Return the [x, y] coordinate for the center point of the cell that contains the specified text.  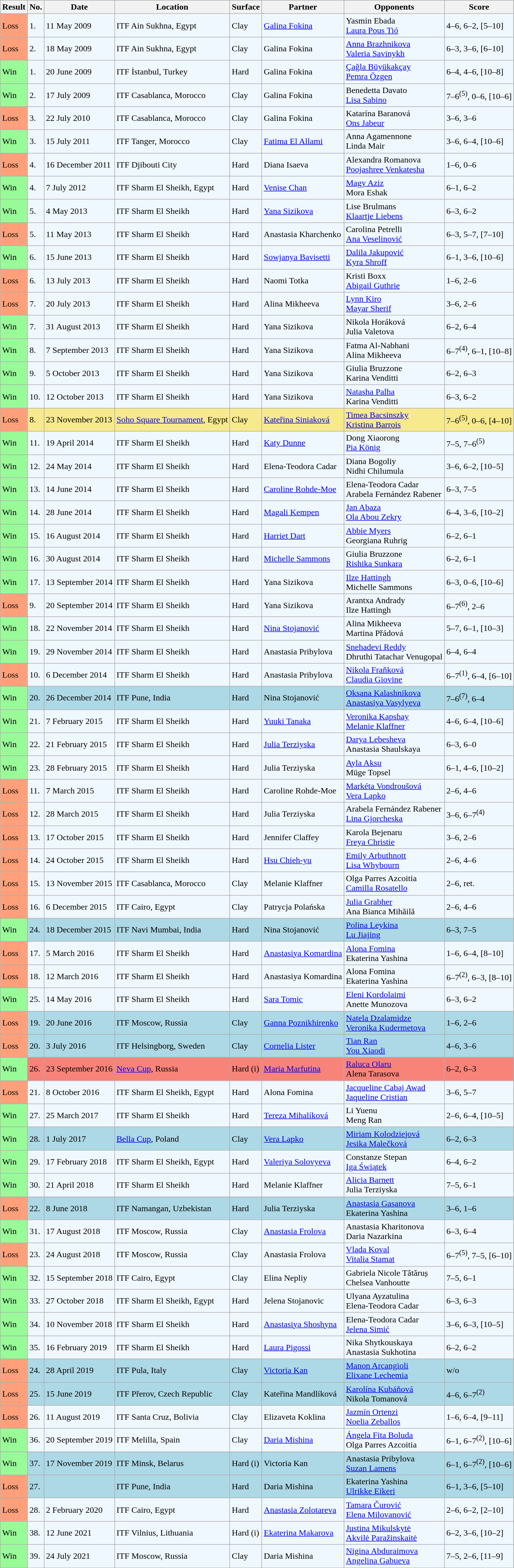
4–6, 6–4, [10–6] [479, 721]
Natela Dzalamidze Veronika Kudermetova [394, 1022]
Harriet Dart [303, 535]
20 September 2014 [79, 605]
Tamara Čurović Elena Milovanović [394, 1510]
Ángela Fita Boluda Olga Parres Azcoitia [394, 1440]
Anastasiya Shoshyna [303, 1324]
Ekaterina Yashina Ulrikke Eikeri [394, 1486]
1–6, 0–6 [479, 165]
3–6, 6–4, [10–6] [479, 141]
Çağla Büyükakçay Pemra Özgen [394, 72]
21 February 2015 [79, 744]
12 June 2021 [79, 1533]
6–2, 6–4 [479, 327]
Tereza Mihalíková [303, 1116]
Yuuki Tanaka [303, 721]
Sara Tomic [303, 999]
17 November 2019 [79, 1464]
23 September 2016 [79, 1069]
Dong Xiaorong Pia König [394, 443]
Emily Arbuthnott Lisa Whybourn [394, 860]
Manon Arcangioli Elixane Lechemia [394, 1370]
Ganna Poznikhirenko [303, 1022]
Jennifer Claffey [303, 837]
19 April 2014 [79, 443]
6–1, 4–6, [10–2] [479, 768]
22 November 2014 [79, 628]
Abbie Myers Georgiana Ruhrig [394, 535]
Neva Cup, Russia [172, 1069]
11 May 2013 [79, 234]
34. [36, 1324]
Arabela Fernández Rabener Lina Gjorcheska [394, 814]
6–3, 6–0 [479, 744]
Timea Bacsinszky Kristina Barrois [394, 420]
ITF Přerov, Czech Republic [172, 1394]
13 July 2013 [79, 280]
13 November 2015 [79, 883]
Valeriya Solovyeva [303, 1162]
Veronika Kapshay Melanie Klaffner [394, 721]
15 June 2019 [79, 1394]
Partner [303, 7]
16 December 2011 [79, 165]
12 October 2013 [79, 396]
15 July 2011 [79, 141]
5 March 2016 [79, 953]
Anastasia Gasanova Ekaterina Yashina [394, 1208]
3–6, 3–6 [479, 118]
31. [36, 1231]
6 December 2014 [79, 675]
Giulia Bruzzone Karina Venditti [394, 374]
Eleni Kordolaimi Anette Munozova [394, 999]
Elena-Teodora Cadar Arabela Fernández Rabener [394, 489]
Carolina Petrelli Ana Veselinović [394, 234]
Oksana Kalashnikova Anastasiya Vasylyeva [394, 698]
26 December 2014 [79, 698]
7–6(5), 0–6, [10–6] [479, 95]
20 June 2016 [79, 1022]
Venise Chan [303, 187]
Giulia Bruzzone Rishika Sunkara [394, 559]
Nikola Fraňková Claudia Giovine [394, 675]
Jan Abaza Ola Abou Zekry [394, 513]
12 March 2016 [79, 976]
Sowjanya Bavisetti [303, 257]
Kristi Boxx Abigail Guthrie [394, 280]
6–3, 0–6, [10–6] [479, 582]
Raluca Olaru Alena Tarasova [394, 1069]
Ulyana Ayzatulina Elena-Teodora Cadar [394, 1301]
16 February 2019 [79, 1347]
ITF Vilnius, Lithuania [172, 1533]
20 September 2019 [79, 1440]
ITF Minsk, Belarus [172, 1464]
2–6, ret. [479, 883]
Result [14, 7]
24 May 2014 [79, 466]
Patrycja Polańska [303, 907]
Magy Aziz Mora Eshak [394, 187]
Arantxa Andrady Ilze Hattingh [394, 605]
6–7(2), 6–3, [8–10] [479, 976]
24 August 2018 [79, 1255]
Nika Shytkouskaya Anastasia Sukhotina [394, 1347]
ITF Navi Mumbai, India [172, 930]
Maria Marfutina [303, 1069]
2–6, 6–4, [10–5] [479, 1116]
6–2, 6–2 [479, 1347]
Diana Bogoliy Nidhi Chilumula [394, 466]
32. [36, 1277]
ITF Pula, Italy [172, 1370]
Jacqueline Cabaj Awad Jaqueline Cristian [394, 1092]
10 November 2018 [79, 1324]
7 July 2012 [79, 187]
Ekaterina Makarova [303, 1533]
24 October 2015 [79, 860]
3–6, 5–7 [479, 1092]
Lise Brulmans Klaartje Liebens [394, 211]
4–6, 6–2, [5–10] [479, 26]
20 July 2013 [79, 304]
Anastasia Kharitonova Daria Nazarkina [394, 1231]
2 February 2020 [79, 1510]
30 August 2014 [79, 559]
Cornelia Lister [303, 1046]
6–1, 6–2 [479, 187]
6–7(4), 6–1, [10–8] [479, 350]
Yasmin Ebada Laura Pous Tió [394, 26]
3–6, 6–7(4) [479, 814]
Opponents [394, 7]
ITF Tanger, Morocco [172, 141]
15 June 2013 [79, 257]
6–7(6), 2–6 [479, 605]
25 March 2017 [79, 1116]
Vlada Koval Vitalia Stamat [394, 1255]
11 May 2009 [79, 26]
28 June 2014 [79, 513]
6–4, 6–2 [479, 1162]
30. [36, 1185]
8 June 2018 [79, 1208]
Surface [246, 7]
Laura Pigossi [303, 1347]
2–6, 6–2, [2–10] [479, 1510]
Miriam Kolodziejová Jesika Malečková [394, 1138]
Dalila Jakupović Kyra Shroff [394, 257]
6–1, 3–6, [5–10] [479, 1486]
6–7(1), 6–4, [6–10] [479, 675]
7–5, 2–6, [11–9] [479, 1556]
18 May 2009 [79, 48]
Markéta Vondroušová Vera Lapko [394, 791]
Elizaveta Koklina [303, 1417]
6–3, 3–6, [6–10] [479, 48]
Karola Bejenaru Freya Christie [394, 837]
6–4, 3–6, [10–2] [479, 513]
29 November 2014 [79, 652]
4 May 2013 [79, 211]
27 October 2018 [79, 1301]
38. [36, 1533]
ITF Djibouti City [172, 165]
w/o [479, 1370]
6–1, 3–6, [10–6] [479, 257]
Tian Ran You Xiaodi [394, 1046]
Soho Square Tournament, Egypt [172, 420]
7–5, 7–6(5) [479, 443]
Jelena Stojanovic [303, 1301]
Darya Lebesheva Anastasia Shaulskaya [394, 744]
15 September 2018 [79, 1277]
35. [36, 1347]
No. [36, 7]
Kateřina Siniaková [303, 420]
1–6, 6–4, [8–10] [479, 953]
Gabriela Nicole Tătăruș Chelsea Vanhoutte [394, 1277]
Anastasia Kharchenko [303, 234]
ITF Melilla, Spain [172, 1440]
11 August 2019 [79, 1417]
Anna Agamennone Linda Mair [394, 141]
Karolína Kubáňová Nikola Tomanová [394, 1394]
Fatima El Allami [303, 141]
Kateřina Mandlíková [303, 1394]
36. [36, 1440]
6–3, 6–3 [479, 1301]
Constanze Stepan Iga Świątek [394, 1162]
ITF İstanbul, Turkey [172, 72]
28 April 2019 [79, 1370]
20 June 2009 [79, 72]
6–4, 6–4 [479, 652]
33. [36, 1301]
Polina Leykina Lu Jiajing [394, 930]
Natasha Palha Karina Venditti [394, 396]
7–6(7), 6–4 [479, 698]
5–7, 6–1, [10–3] [479, 628]
ITF Namangan, Uzbekistan [172, 1208]
Location [172, 7]
17 February 2018 [79, 1162]
21 April 2018 [79, 1185]
Alina Mikheeva Martina Přádová [394, 628]
7 February 2015 [79, 721]
Olga Parres Azcoitia Camilla Rosatello [394, 883]
22 July 2010 [79, 118]
Naomi Totka [303, 280]
Anastasia Zolotareva [303, 1510]
17 October 2015 [79, 837]
Alicia Barnett Julia Terziyska [394, 1185]
Lynn Kiro Mayar Sherif [394, 304]
28 February 2015 [79, 768]
14 June 2014 [79, 489]
Jazmín Ortenzi Noelia Zeballos [394, 1417]
14 May 2016 [79, 999]
3 July 2016 [79, 1046]
6 December 2015 [79, 907]
Katarína Baranová Ons Jabeur [394, 118]
6–7(5), 7–5, [6–10] [479, 1255]
3–6, 6–3, [10–5] [479, 1324]
Alona Fomina [303, 1092]
Ayla Aksu Müge Topsel [394, 768]
Alina Mikheeva [303, 304]
23 November 2013 [79, 420]
Julia Grabher Ana Bianca Mihăilă [394, 907]
Anastasia Pribylova Suzan Lamens [394, 1464]
7 September 2013 [79, 350]
Snehadevi Reddy Dhruthi Tatachar Venugopal [394, 652]
6–3, 5–7, [7–10] [479, 234]
13 September 2014 [79, 582]
24 July 2021 [79, 1556]
Diana Isaeva [303, 165]
Justina Mikulskytė Akvilė Paražinskaitė [394, 1533]
6–3, 6–4 [479, 1231]
Nigina Abduraimova Angelina Gabueva [394, 1556]
3–6, 6–2, [10–5] [479, 466]
Date [79, 7]
1 July 2017 [79, 1138]
ITF Helsingborg, Sweden [172, 1046]
17 August 2018 [79, 1231]
Li Yuenu Meng Ran [394, 1116]
Katy Dunne [303, 443]
5 October 2013 [79, 374]
Anna Brazhnikova Valeria Savinykh [394, 48]
6–2, 3–6, [10–2] [479, 1533]
6–4, 4–6, [10–8] [479, 72]
Vera Lapko [303, 1138]
7 March 2015 [79, 791]
28 March 2015 [79, 814]
4–6, 3–6 [479, 1046]
Fatma Al-Nabhani Alina Mikheeva [394, 350]
7–6(5), 0–6, [4–10] [479, 420]
37. [36, 1464]
Nikola Horáková Julia Valetova [394, 327]
Alexandra Romanova Poojashree Venkatesha [394, 165]
4–6, 6–7(2) [479, 1394]
1–6, 6–4, [9–11] [479, 1417]
Elena-Teodora Cadar [303, 466]
31 August 2013 [79, 327]
39. [36, 1556]
Hsu Chieh-yu [303, 860]
Ilze Hattingh Michelle Sammons [394, 582]
Score [479, 7]
Magali Kempen [303, 513]
17 July 2009 [79, 95]
8 October 2016 [79, 1092]
Bella Cup, Poland [172, 1138]
ITF Santa Cruz, Bolivia [172, 1417]
Michelle Sammons [303, 559]
3–6, 1–6 [479, 1208]
16 August 2014 [79, 535]
Benedetta Davato Lisa Sabino [394, 95]
Elina Nepliy [303, 1277]
29. [36, 1162]
Elena-Teodora Cadar Jelena Simić [394, 1324]
18 December 2015 [79, 930]
